Extract the [x, y] coordinate from the center of the cell holding the provided text.  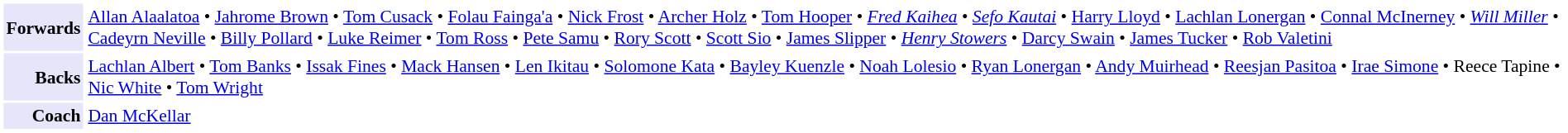
Dan McKellar [825, 116]
Coach [43, 116]
Forwards [43, 26]
Backs [43, 76]
